Pinpoint the cell where the given text exists, returning its (X, Y) midpoint coordinate. 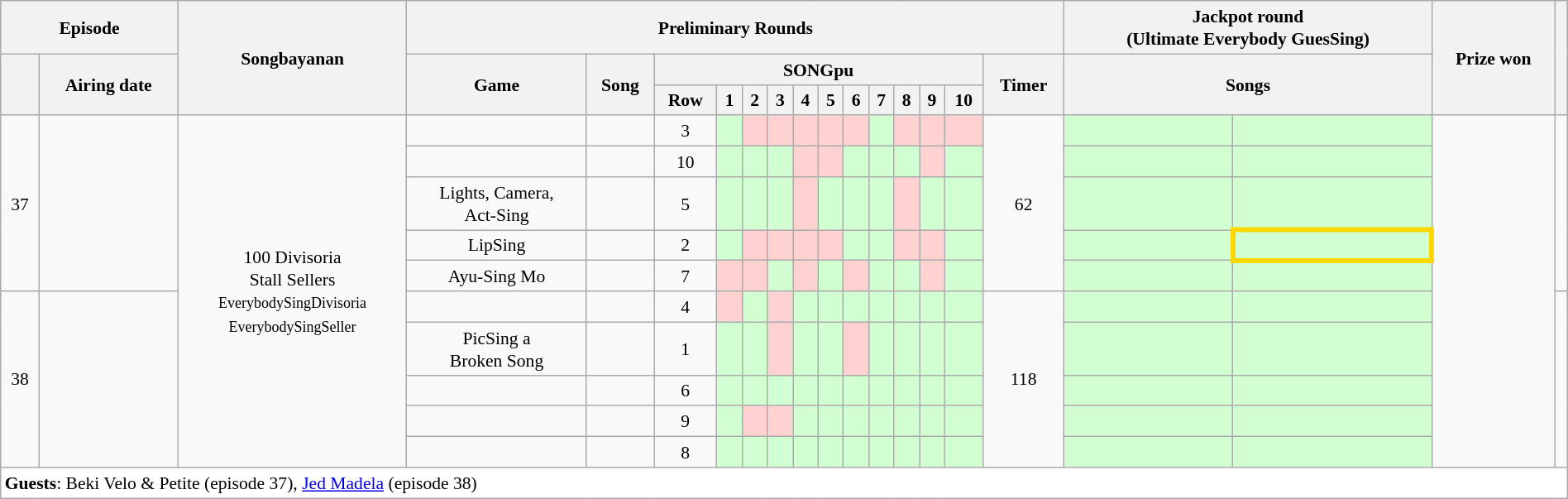
PicSing aBroken Song (496, 348)
Game (496, 84)
38 (20, 379)
Songs (1248, 84)
Timer (1023, 84)
Prize won (1494, 58)
118 (1023, 379)
Lights, Camera,Act-Sing (496, 204)
Row (686, 99)
37 (20, 204)
62 (1023, 204)
Jackpot round(Ultimate Everybody GuesSing) (1248, 27)
Songbayanan (293, 58)
Airing date (108, 84)
Preliminary Rounds (736, 27)
Ayu-Sing Mo (496, 276)
Guests: Beki Velo & Petite (episode 37), Jed Madela (episode 38) (784, 483)
LipSing (496, 245)
100 DivisoriaStall SellersEverybodySingDivisoriaEverybodySingSeller (293, 291)
Episode (89, 27)
SONGpu (819, 70)
Song (620, 84)
